Search for the cell housing the specified text and yield its (x, y) center coordinate. 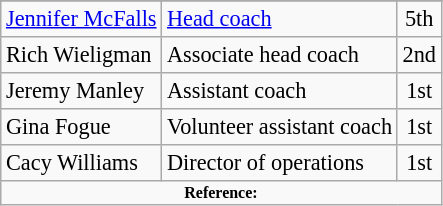
Jeremy Manley (82, 90)
Head coach (280, 19)
5th (419, 19)
Assistant coach (280, 90)
Gina Fogue (82, 126)
2nd (419, 55)
Reference: (221, 192)
Rich Wieligman (82, 55)
Cacy Williams (82, 162)
Jennifer McFalls (82, 19)
Director of operations (280, 162)
Associate head coach (280, 55)
Volunteer assistant coach (280, 126)
